Determine the [x, y] coordinate at the center of the cell enclosing the given text.  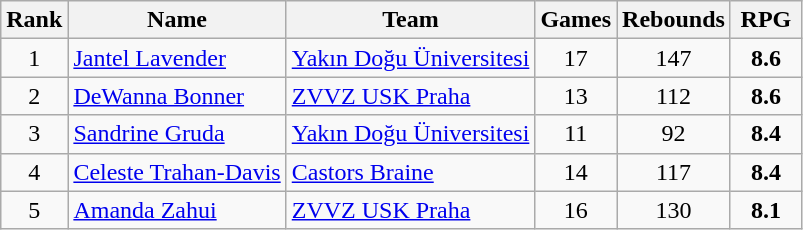
RPG [766, 20]
16 [576, 210]
2 [34, 96]
8.1 [766, 210]
Team [410, 20]
Sandrine Gruda [177, 134]
17 [576, 58]
Amanda Zahui [177, 210]
112 [674, 96]
Jantel Lavender [177, 58]
Rebounds [674, 20]
147 [674, 58]
5 [34, 210]
130 [674, 210]
117 [674, 172]
4 [34, 172]
11 [576, 134]
14 [576, 172]
Celeste Trahan-Davis [177, 172]
Castors Braine [410, 172]
Rank [34, 20]
3 [34, 134]
1 [34, 58]
Games [576, 20]
13 [576, 96]
92 [674, 134]
DeWanna Bonner [177, 96]
Name [177, 20]
